Scan for the cell matching the given text and deliver its [x, y] coordinate at center. 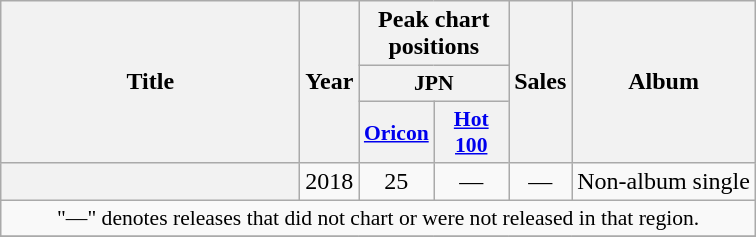
25 [396, 182]
Album [664, 82]
Non-album single [664, 182]
Year [330, 82]
Hot 100 [472, 132]
2018 [330, 182]
Title [150, 82]
Oricon [396, 132]
Sales [540, 82]
"—" denotes releases that did not chart or were not released in that region. [378, 219]
JPN [434, 84]
Peak chart positions [434, 34]
